Capture the cell that displays the provided text and extract its (X, Y) central coordinate. 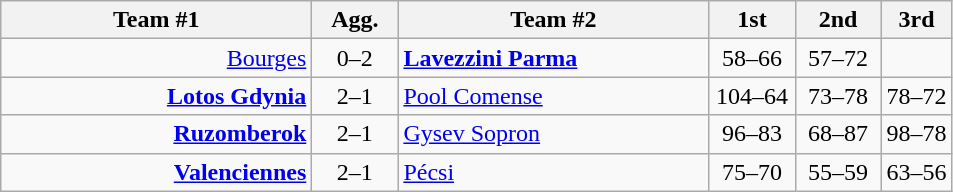
68–87 (838, 134)
Valenciennes (156, 172)
Bourges (156, 58)
73–78 (838, 96)
Team #1 (156, 20)
63–56 (916, 172)
Ruzomberok (156, 134)
3rd (916, 20)
Team #2 (554, 20)
1st (752, 20)
58–66 (752, 58)
104–64 (752, 96)
96–83 (752, 134)
Lavezzini Parma (554, 58)
98–78 (916, 134)
Gysev Sopron (554, 134)
2nd (838, 20)
0–2 (355, 58)
75–70 (752, 172)
57–72 (838, 58)
Agg. (355, 20)
78–72 (916, 96)
Pool Comense (554, 96)
55–59 (838, 172)
Lotos Gdynia (156, 96)
Pécsi (554, 172)
